Identify which cell holds the provided text, then report its (X, Y) central coordinate. 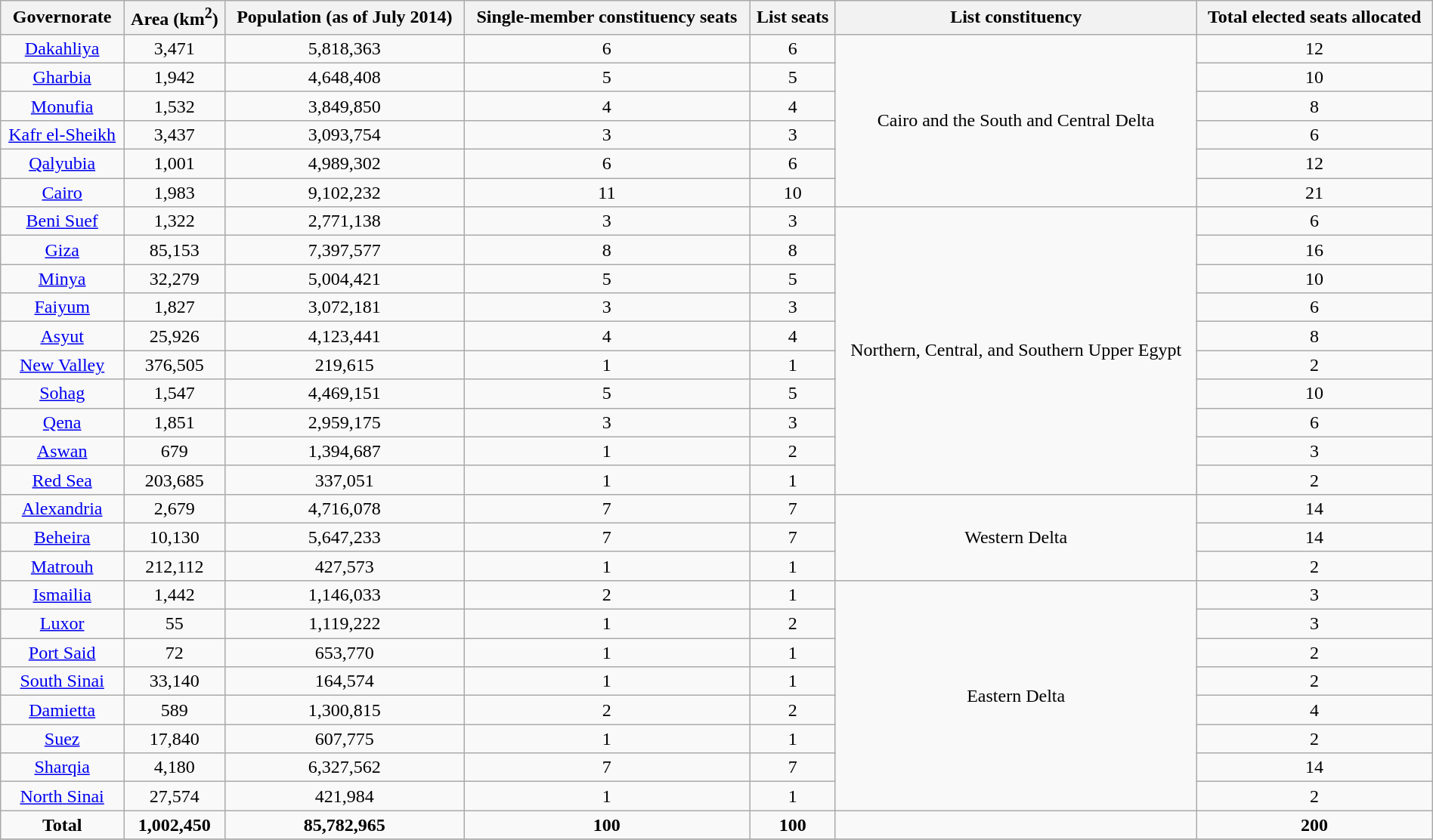
Total (62, 825)
Matrouh (62, 566)
200 (1314, 825)
2,959,175 (345, 422)
427,573 (345, 566)
85,782,965 (345, 825)
2,679 (175, 508)
5,647,233 (345, 537)
33,140 (175, 681)
Cairo (62, 193)
11 (608, 193)
17,840 (175, 739)
25,926 (175, 336)
607,775 (345, 739)
Area (km2) (175, 18)
653,770 (345, 653)
4,716,078 (345, 508)
Red Sea (62, 480)
Minya (62, 279)
3,437 (175, 134)
Beni Suef (62, 221)
Gharbia (62, 77)
3,471 (175, 48)
5,818,363 (345, 48)
North Sinai (62, 796)
Port Said (62, 653)
Governorate (62, 18)
List constituency (1016, 18)
85,153 (175, 250)
7,397,577 (345, 250)
32,279 (175, 279)
Dakahliya (62, 48)
Cairo and the South and Central Delta (1016, 120)
5,004,421 (345, 279)
421,984 (345, 796)
3,849,850 (345, 106)
16 (1314, 250)
679 (175, 451)
27,574 (175, 796)
Damietta (62, 710)
Luxor (62, 624)
4,648,408 (345, 77)
1,001 (175, 164)
1,119,222 (345, 624)
212,112 (175, 566)
1,442 (175, 594)
1,146,033 (345, 594)
1,851 (175, 422)
Kafr el-Sheikh (62, 134)
Northern, Central, and Southern Upper Egypt (1016, 351)
1,322 (175, 221)
1,983 (175, 193)
Suez (62, 739)
4,469,151 (345, 394)
Beheira (62, 537)
72 (175, 653)
4,123,441 (345, 336)
Sharqia (62, 767)
List seats (792, 18)
4,989,302 (345, 164)
Western Delta (1016, 537)
10,130 (175, 537)
337,051 (345, 480)
1,532 (175, 106)
3,072,181 (345, 307)
2,771,138 (345, 221)
9,102,232 (345, 193)
1,002,450 (175, 825)
South Sinai (62, 681)
Population (as of July 2014) (345, 18)
589 (175, 710)
Single-member constituency seats (608, 18)
219,615 (345, 365)
376,505 (175, 365)
Qalyubia (62, 164)
Giza (62, 250)
Faiyum (62, 307)
1,394,687 (345, 451)
203,685 (175, 480)
Total elected seats allocated (1314, 18)
Alexandria (62, 508)
1,942 (175, 77)
21 (1314, 193)
Monufia (62, 106)
3,093,754 (345, 134)
New Valley (62, 365)
1,547 (175, 394)
Eastern Delta (1016, 695)
1,300,815 (345, 710)
164,574 (345, 681)
4,180 (175, 767)
Sohag (62, 394)
Ismailia (62, 594)
6,327,562 (345, 767)
Asyut (62, 336)
1,827 (175, 307)
Aswan (62, 451)
55 (175, 624)
Qena (62, 422)
